Search for the cell housing the specified text and yield its (x, y) center coordinate. 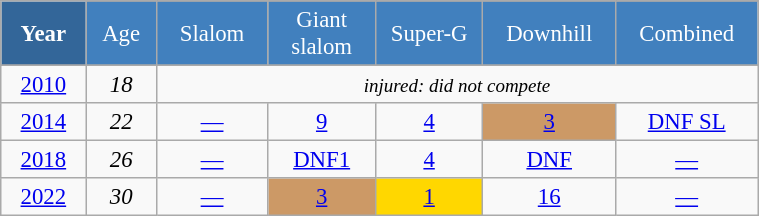
Downhill (550, 34)
DNF1 (322, 160)
2010 (44, 85)
injured: did not compete (456, 85)
1 (428, 197)
Combined (687, 34)
Super-G (428, 34)
9 (322, 122)
18 (121, 85)
DNF (550, 160)
2014 (44, 122)
30 (121, 197)
2022 (44, 197)
2018 (44, 160)
Giantslalom (322, 34)
Year (44, 34)
26 (121, 160)
Age (121, 34)
16 (550, 197)
DNF SL (687, 122)
Slalom (212, 34)
22 (121, 122)
